Output the [x, y] coordinate of the center of the cell containing the given text.  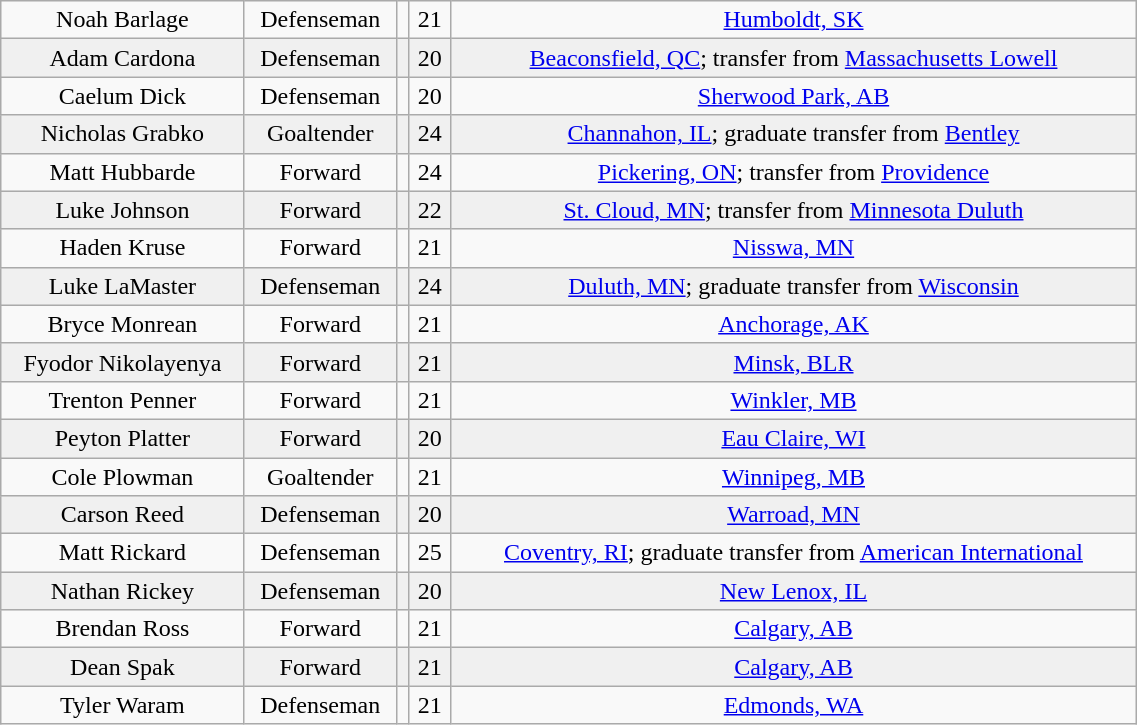
Anchorage, AK [794, 324]
Humboldt, SK [794, 20]
25 [430, 553]
Caelum Dick [122, 96]
Peyton Platter [122, 438]
Edmonds, WA [794, 705]
Eau Claire, WI [794, 438]
St. Cloud, MN; transfer from Minnesota Duluth [794, 210]
Nisswa, MN [794, 248]
Adam Cardona [122, 58]
Matt Rickard [122, 553]
Pickering, ON; transfer from Providence [794, 172]
Haden Kruse [122, 248]
Nathan Rickey [122, 591]
Carson Reed [122, 515]
Nicholas Grabko [122, 134]
Winnipeg, MB [794, 477]
Winkler, MB [794, 400]
Trenton Penner [122, 400]
Fyodor Nikolayenya [122, 362]
22 [430, 210]
New Lenox, IL [794, 591]
Luke Johnson [122, 210]
Beaconsfield, QC; transfer from Massachusetts Lowell [794, 58]
Minsk, BLR [794, 362]
Duluth, MN; graduate transfer from Wisconsin [794, 286]
Tyler Waram [122, 705]
Matt Hubbarde [122, 172]
Noah Barlage [122, 20]
Luke LaMaster [122, 286]
Coventry, RI; graduate transfer from American International [794, 553]
Channahon, IL; graduate transfer from Bentley [794, 134]
Dean Spak [122, 667]
Bryce Monrean [122, 324]
Warroad, MN [794, 515]
Cole Plowman [122, 477]
Sherwood Park, AB [794, 96]
Brendan Ross [122, 629]
